Provide the [x, y] coordinate of the cell's center where the given text is located.  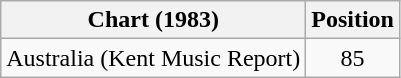
Australia (Kent Music Report) [154, 58]
Chart (1983) [154, 20]
Position [353, 20]
85 [353, 58]
